Scan for the cell matching the given text and deliver its (x, y) coordinate at center. 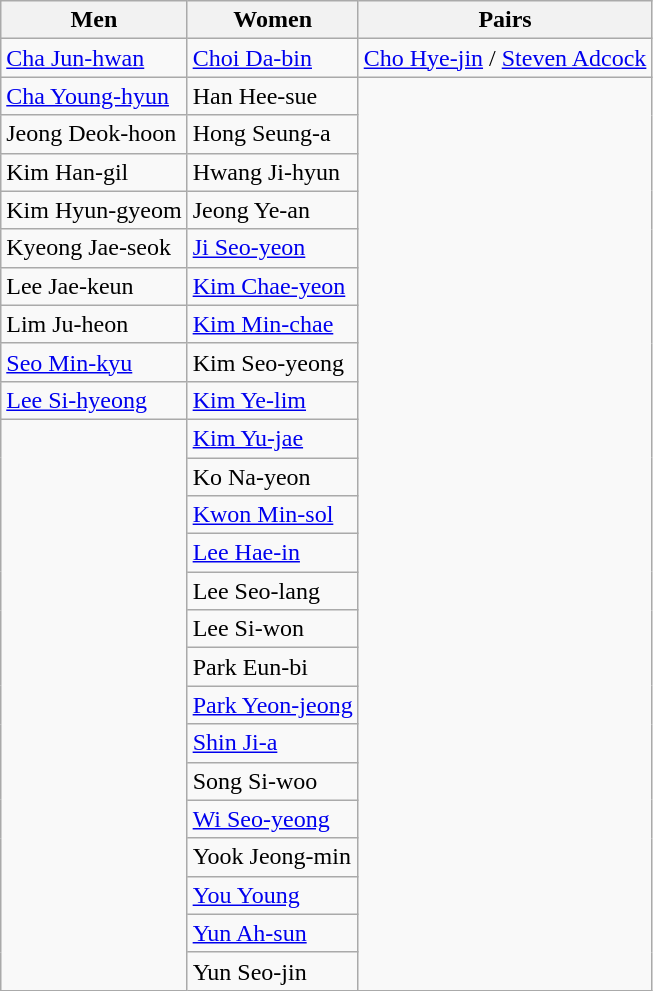
Ji Seo-yeon (272, 248)
Jeong Ye-an (272, 210)
Wi Seo-yeong (272, 819)
Choi Da-bin (272, 58)
Lee Si-won (272, 629)
Lee Jae-keun (94, 286)
Kwon Min-sol (272, 515)
Ko Na-yeon (272, 477)
Kim Han-gil (94, 172)
Women (272, 20)
Cha Jun-hwan (94, 58)
Kim Chae-yeon (272, 286)
Seo Min-kyu (94, 362)
Lee Si-hyeong (94, 400)
Yun Seo-jin (272, 971)
Kim Seo-yeong (272, 362)
Kyeong Jae-seok (94, 248)
You Young (272, 895)
Hong Seung-a (272, 134)
Pairs (505, 20)
Han Hee-sue (272, 96)
Park Eun-bi (272, 667)
Lee Seo-lang (272, 591)
Cho Hye-jin / Steven Adcock (505, 58)
Song Si-woo (272, 781)
Hwang Ji-hyun (272, 172)
Shin Ji-a (272, 743)
Yun Ah-sun (272, 933)
Men (94, 20)
Cha Young-hyun (94, 96)
Kim Yu-jae (272, 438)
Park Yeon-jeong (272, 705)
Kim Hyun-gyeom (94, 210)
Jeong Deok-hoon (94, 134)
Lee Hae-in (272, 553)
Yook Jeong-min (272, 857)
Kim Ye-lim (272, 400)
Kim Min-chae (272, 324)
Lim Ju-heon (94, 324)
